Capture the cell that displays the provided text and extract its (X, Y) central coordinate. 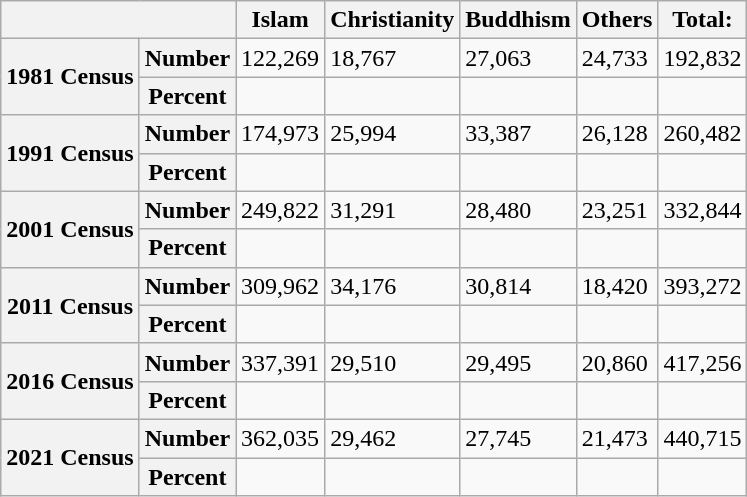
26,128 (617, 134)
2011 Census (70, 305)
362,035 (280, 438)
260,482 (702, 134)
24,733 (617, 58)
27,745 (518, 438)
27,063 (518, 58)
417,256 (702, 362)
192,832 (702, 58)
332,844 (702, 210)
122,269 (280, 58)
31,291 (392, 210)
309,962 (280, 286)
337,391 (280, 362)
440,715 (702, 438)
20,860 (617, 362)
393,272 (702, 286)
18,767 (392, 58)
23,251 (617, 210)
2001 Census (70, 229)
28,480 (518, 210)
33,387 (518, 134)
25,994 (392, 134)
30,814 (518, 286)
2016 Census (70, 381)
249,822 (280, 210)
1991 Census (70, 153)
1981 Census (70, 77)
29,495 (518, 362)
34,176 (392, 286)
29,510 (392, 362)
174,973 (280, 134)
Buddhism (518, 20)
21,473 (617, 438)
Others (617, 20)
Islam (280, 20)
Christianity (392, 20)
2021 Census (70, 457)
29,462 (392, 438)
Total: (702, 20)
18,420 (617, 286)
